Determine the [x, y] coordinate at the center of the cell enclosing the given text.  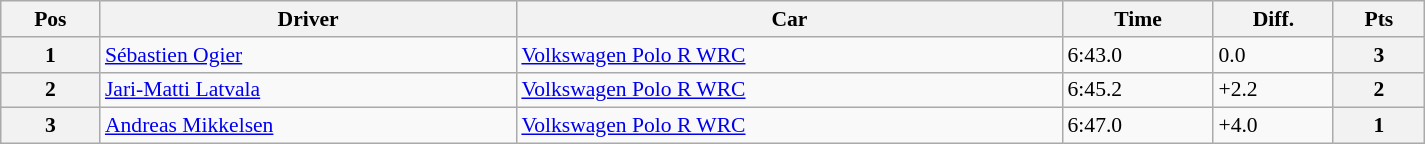
+2.2 [1273, 90]
6:47.0 [1138, 126]
Andreas Mikkelsen [308, 126]
0.0 [1273, 55]
Diff. [1273, 19]
Sébastien Ogier [308, 55]
Jari-Matti Latvala [308, 90]
6:43.0 [1138, 55]
+4.0 [1273, 126]
6:45.2 [1138, 90]
Time [1138, 19]
Car [789, 19]
Pts [1378, 19]
Pos [50, 19]
Driver [308, 19]
